Capture the cell that displays the provided text and extract its (X, Y) central coordinate. 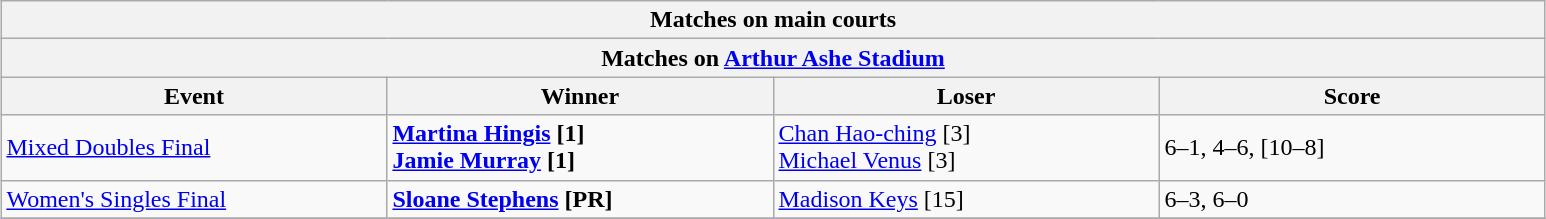
Event (194, 96)
6–3, 6–0 (1352, 199)
Martina Hingis [1] Jamie Murray [1] (580, 148)
Matches on main courts (773, 20)
Madison Keys [15] (966, 199)
Winner (580, 96)
Loser (966, 96)
Mixed Doubles Final (194, 148)
Women's Singles Final (194, 199)
Sloane Stephens [PR] (580, 199)
Matches on Arthur Ashe Stadium (773, 58)
6–1, 4–6, [10–8] (1352, 148)
Chan Hao-ching [3] Michael Venus [3] (966, 148)
Score (1352, 96)
